Identify which cell holds the provided text, then report its [x, y] central coordinate. 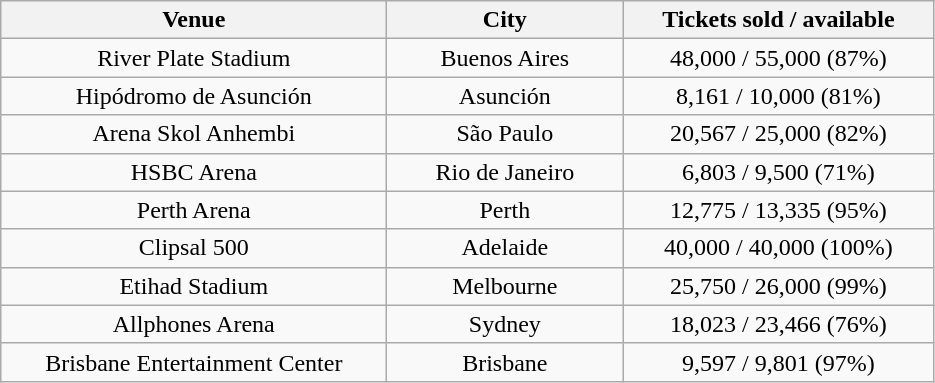
25,750 / 26,000 (99%) [778, 286]
Adelaide [505, 248]
Etihad Stadium [194, 286]
Allphones Arena [194, 324]
São Paulo [505, 134]
20,567 / 25,000 (82%) [778, 134]
Asunción [505, 96]
City [505, 20]
6,803 / 9,500 (71%) [778, 172]
40,000 / 40,000 (100%) [778, 248]
Melbourne [505, 286]
Perth Arena [194, 210]
Venue [194, 20]
18,023 / 23,466 (76%) [778, 324]
Brisbane [505, 362]
Perth [505, 210]
Rio de Janeiro [505, 172]
HSBC Arena [194, 172]
48,000 / 55,000 (87%) [778, 58]
Brisbane Entertainment Center [194, 362]
Arena Skol Anhembi [194, 134]
Tickets sold / available [778, 20]
Clipsal 500 [194, 248]
Sydney [505, 324]
Hipódromo de Asunción [194, 96]
River Plate Stadium [194, 58]
8,161 / 10,000 (81%) [778, 96]
Buenos Aires [505, 58]
12,775 / 13,335 (95%) [778, 210]
9,597 / 9,801 (97%) [778, 362]
